Determine the (X, Y) coordinate at the center of the cell enclosing the given text.  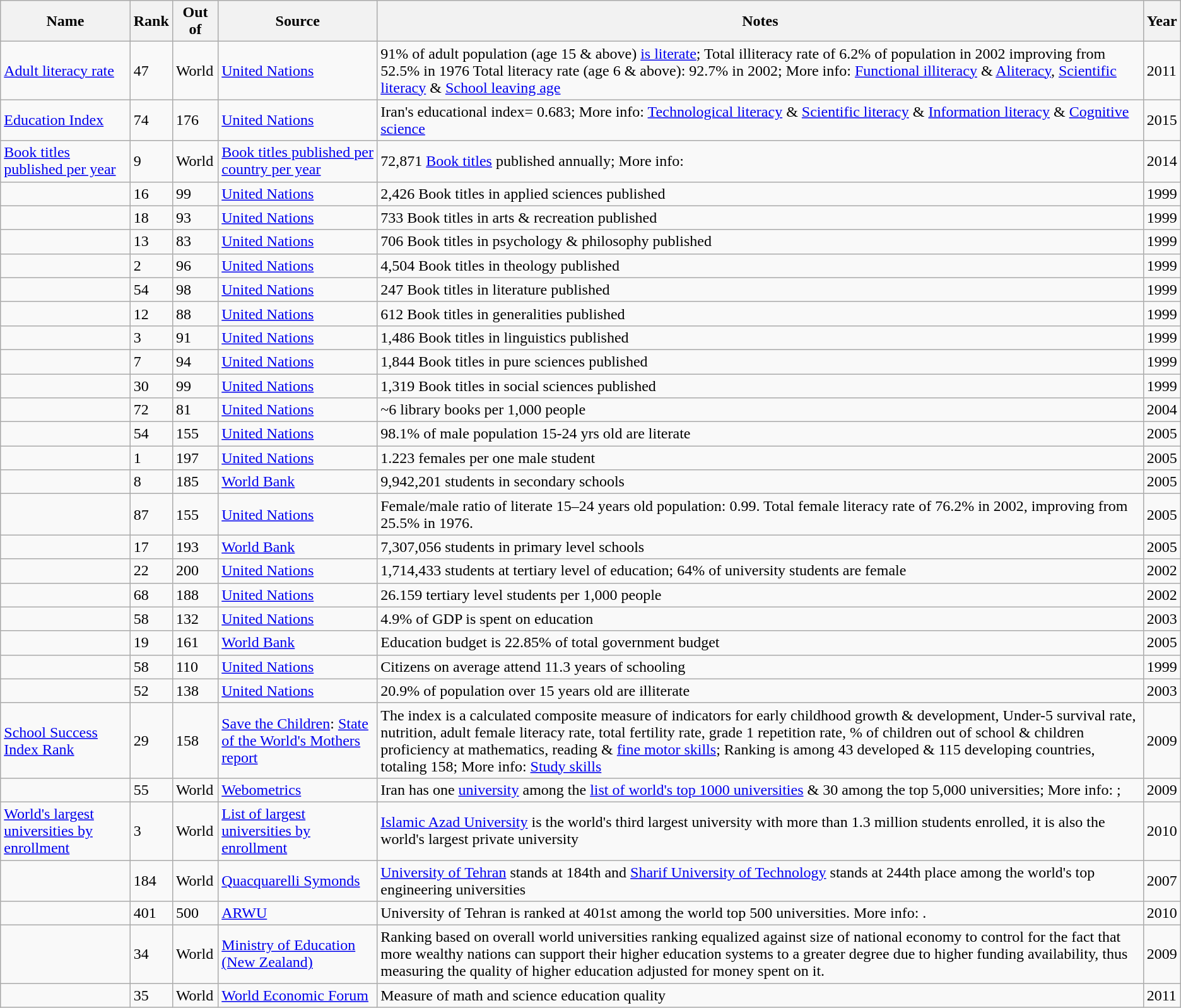
612 Book titles in generalities published (760, 314)
World Economic Forum (298, 995)
72 (151, 410)
University of Tehran is ranked at 401st among the world top 500 universities. More info: . (760, 913)
~6 library books per 1,000 people (760, 410)
176 (195, 120)
1,319 Book titles in social sciences published (760, 385)
30 (151, 385)
School Success Index Rank (66, 741)
World's largest universities by enrollment (66, 831)
1 (151, 458)
500 (195, 913)
18 (151, 218)
Book titles published per country per year (298, 161)
17 (151, 547)
Measure of math and science education quality (760, 995)
193 (195, 547)
Education Index (66, 120)
1.223 females per one male student (760, 458)
52 (151, 691)
91 (195, 337)
13 (151, 242)
83 (195, 242)
197 (195, 458)
12 (151, 314)
158 (195, 741)
4.9% of GDP is spent on education (760, 619)
1,486 Book titles in linguistics published (760, 337)
4,504 Book titles in theology published (760, 266)
9,942,201 students in secondary schools (760, 482)
Iran's educational index= 0.683; More info: Technological literacy & Scientific literacy & Information literacy & Cognitive science (760, 120)
55 (151, 790)
185 (195, 482)
2014 (1162, 161)
Citizens on average attend 11.3 years of schooling (760, 667)
94 (195, 361)
74 (151, 120)
16 (151, 194)
ARWU (298, 913)
188 (195, 595)
University of Tehran stands at 184th and Sharif University of Technology stands at 244th place among the world's top engineering universities (760, 881)
Save the Children: State of the World's Mothers report (298, 741)
Iran has one university among the list of world's top 1000 universities & 30 among the top 5,000 universities; More info: ; (760, 790)
2004 (1162, 410)
9 (151, 161)
184 (151, 881)
81 (195, 410)
Female/male ratio of literate 15–24 years old population: 0.99. Total female literacy rate of 76.2% in 2002, improving from 25.5% in 1976. (760, 515)
Webometrics (298, 790)
2 (151, 266)
Name (66, 21)
247 Book titles in literature published (760, 290)
29 (151, 741)
7,307,056 students in primary level schools (760, 547)
7 (151, 361)
Book titles published per year (66, 161)
68 (151, 595)
2,426 Book titles in applied sciences published (760, 194)
96 (195, 266)
161 (195, 643)
88 (195, 314)
110 (195, 667)
Adult literacy rate (66, 71)
2007 (1162, 881)
98 (195, 290)
26.159 tertiary level students per 1,000 people (760, 595)
733 Book titles in arts & recreation published (760, 218)
Source (298, 21)
87 (151, 515)
200 (195, 571)
Out of (195, 21)
706 Book titles in psychology & philosophy published (760, 242)
22 (151, 571)
Quacquarelli Symonds (298, 881)
8 (151, 482)
1,844 Book titles in pure sciences published (760, 361)
20.9% of population over 15 years old are illiterate (760, 691)
2015 (1162, 120)
19 (151, 643)
Year (1162, 21)
401 (151, 913)
98.1% of male population 15-24 yrs old are literate (760, 434)
34 (151, 954)
93 (195, 218)
72,871 Book titles published annually; More info: (760, 161)
35 (151, 995)
47 (151, 71)
132 (195, 619)
Education budget is 22.85% of total government budget (760, 643)
1,714,433 students at tertiary level of education; 64% of university students are female (760, 571)
Notes (760, 21)
List of largest universities by enrollment (298, 831)
Ministry of Education (New Zealand) (298, 954)
138 (195, 691)
Rank (151, 21)
